Determine the [X, Y] coordinate at the center of the cell enclosing the given text.  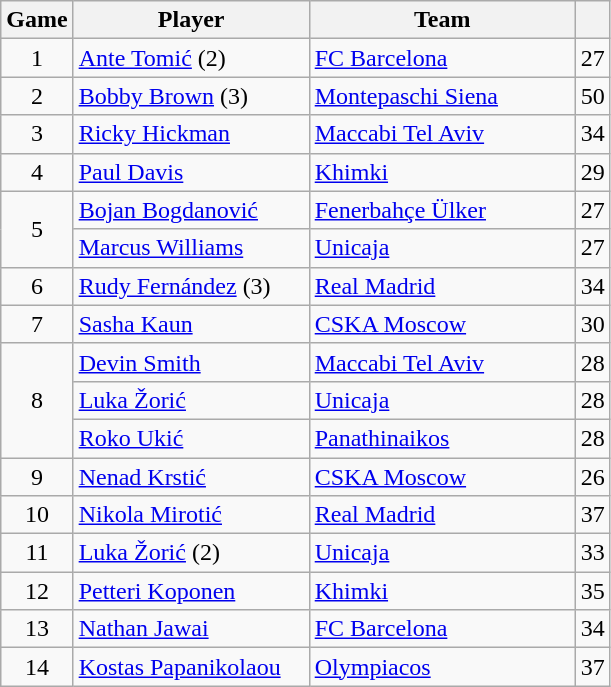
9 [37, 477]
6 [37, 286]
4 [37, 172]
Rudy Fernández (3) [191, 286]
Nenad Krstić [191, 477]
11 [37, 553]
Marcus Williams [191, 248]
Roko Ukić [191, 438]
Bobby Brown (3) [191, 96]
35 [592, 591]
Panathinaikos [442, 438]
Paul Davis [191, 172]
Luka Žorić (2) [191, 553]
Kostas Papanikolaou [191, 667]
Olympiacos [442, 667]
Nikola Mirotić [191, 515]
Ante Tomić (2) [191, 58]
8 [37, 400]
14 [37, 667]
5 [37, 229]
33 [592, 553]
12 [37, 591]
Sasha Kaun [191, 324]
Nathan Jawai [191, 629]
Montepaschi Siena [442, 96]
26 [592, 477]
10 [37, 515]
3 [37, 134]
1 [37, 58]
Team [442, 20]
7 [37, 324]
Devin Smith [191, 362]
Ricky Hickman [191, 134]
30 [592, 324]
Bojan Bogdanović [191, 210]
Fenerbahçe Ülker [442, 210]
2 [37, 96]
Luka Žorić [191, 400]
13 [37, 629]
50 [592, 96]
Game [37, 20]
Player [191, 20]
Petteri Koponen [191, 591]
29 [592, 172]
